Detect which cell encompasses the target text, then output its (X, Y) center coordinate. 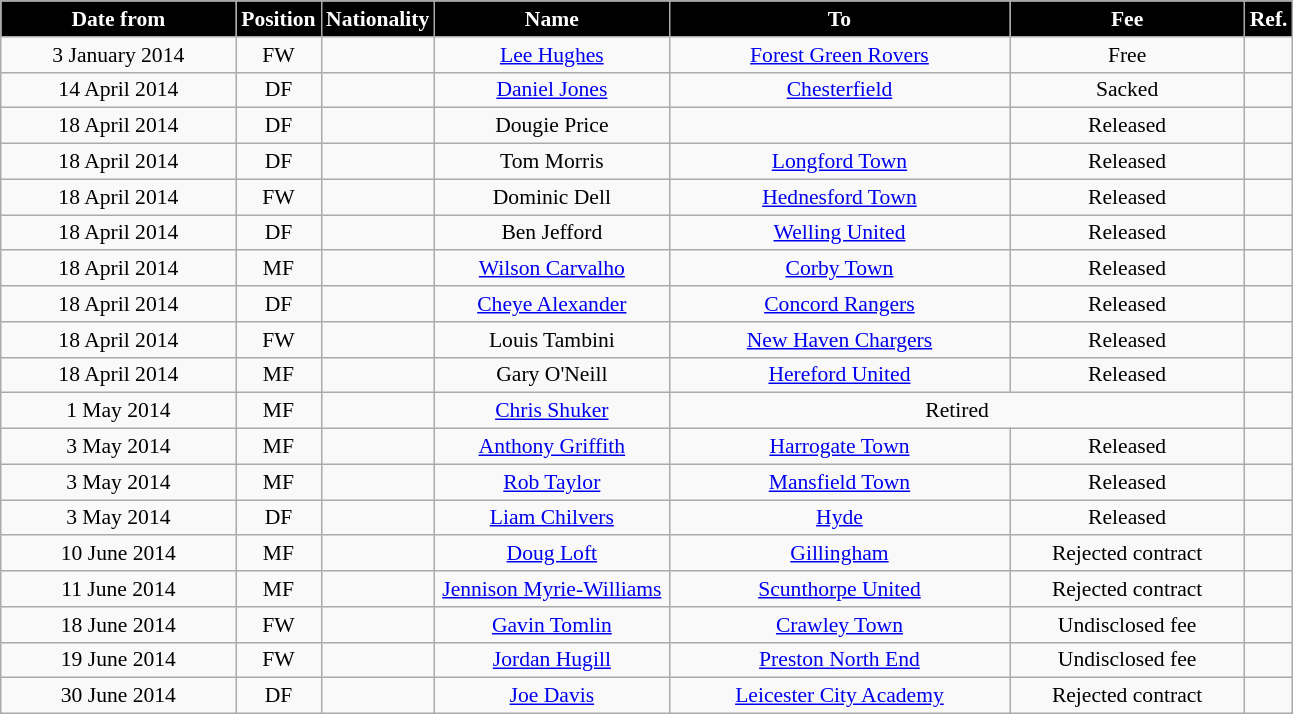
Nationality (378, 19)
14 April 2014 (118, 90)
11 June 2014 (118, 589)
Doug Loft (552, 554)
Ben Jefford (552, 233)
Dominic Dell (552, 197)
Position (278, 19)
1 May 2014 (118, 411)
Chesterfield (839, 90)
Daniel Jones (552, 90)
To (839, 19)
Cheye Alexander (552, 304)
Forest Green Rovers (839, 55)
Wilson Carvalho (552, 269)
Sacked (1128, 90)
Hyde (839, 518)
Date from (118, 19)
3 January 2014 (118, 55)
Joe Davis (552, 696)
Corby Town (839, 269)
Dougie Price (552, 126)
Tom Morris (552, 162)
Harrogate Town (839, 447)
Anthony Griffith (552, 447)
Name (552, 19)
Jordan Hugill (552, 660)
Liam Chilvers (552, 518)
10 June 2014 (118, 554)
18 June 2014 (118, 625)
19 June 2014 (118, 660)
Crawley Town (839, 625)
Free (1128, 55)
Scunthorpe United (839, 589)
Retired (956, 411)
Gavin Tomlin (552, 625)
Louis Tambini (552, 340)
30 June 2014 (118, 696)
Jennison Myrie-Williams (552, 589)
Rob Taylor (552, 482)
Hednesford Town (839, 197)
Ref. (1269, 19)
Fee (1128, 19)
New Haven Chargers (839, 340)
Lee Hughes (552, 55)
Leicester City Academy (839, 696)
Longford Town (839, 162)
Welling United (839, 233)
Chris Shuker (552, 411)
Gillingham (839, 554)
Hereford United (839, 375)
Concord Rangers (839, 304)
Preston North End (839, 660)
Mansfield Town (839, 482)
Gary O'Neill (552, 375)
